Determine the (x, y) coordinate at the center of the cell enclosing the given text.  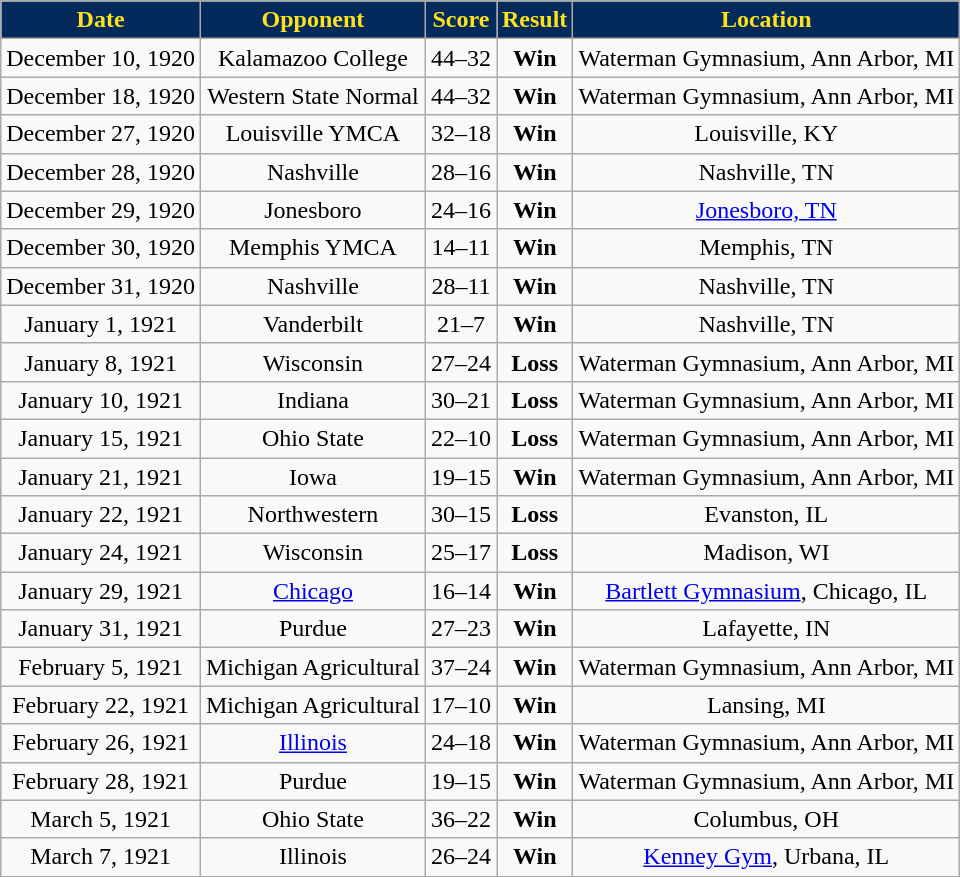
16–14 (460, 591)
Kenney Gym, Urbana, IL (766, 857)
26–24 (460, 857)
Lafayette, IN (766, 629)
Bartlett Gymnasium, Chicago, IL (766, 591)
Jonesboro, TN (766, 210)
December 18, 1920 (101, 96)
Louisville, KY (766, 134)
Columbus, OH (766, 819)
December 29, 1920 (101, 210)
February 26, 1921 (101, 743)
January 22, 1921 (101, 515)
Memphis YMCA (312, 248)
Opponent (312, 20)
March 7, 1921 (101, 857)
17–10 (460, 705)
24–16 (460, 210)
Louisville YMCA (312, 134)
30–21 (460, 400)
Date (101, 20)
December 28, 1920 (101, 172)
28–16 (460, 172)
Result (534, 20)
February 5, 1921 (101, 667)
Score (460, 20)
Madison, WI (766, 553)
January 21, 1921 (101, 477)
22–10 (460, 438)
Northwestern (312, 515)
21–7 (460, 324)
36–22 (460, 819)
24–18 (460, 743)
Indiana (312, 400)
27–24 (460, 362)
December 10, 1920 (101, 58)
February 22, 1921 (101, 705)
Evanston, IL (766, 515)
January 29, 1921 (101, 591)
Kalamazoo College (312, 58)
30–15 (460, 515)
January 24, 1921 (101, 553)
32–18 (460, 134)
January 1, 1921 (101, 324)
Chicago (312, 591)
25–17 (460, 553)
28–11 (460, 286)
37–24 (460, 667)
December 27, 1920 (101, 134)
Vanderbilt (312, 324)
February 28, 1921 (101, 781)
December 30, 1920 (101, 248)
Western State Normal (312, 96)
27–23 (460, 629)
January 15, 1921 (101, 438)
14–11 (460, 248)
January 10, 1921 (101, 400)
March 5, 1921 (101, 819)
December 31, 1920 (101, 286)
Lansing, MI (766, 705)
Iowa (312, 477)
Memphis, TN (766, 248)
January 31, 1921 (101, 629)
January 8, 1921 (101, 362)
Location (766, 20)
Jonesboro (312, 210)
